Determine the [X, Y] coordinate at the center of the cell enclosing the given text.  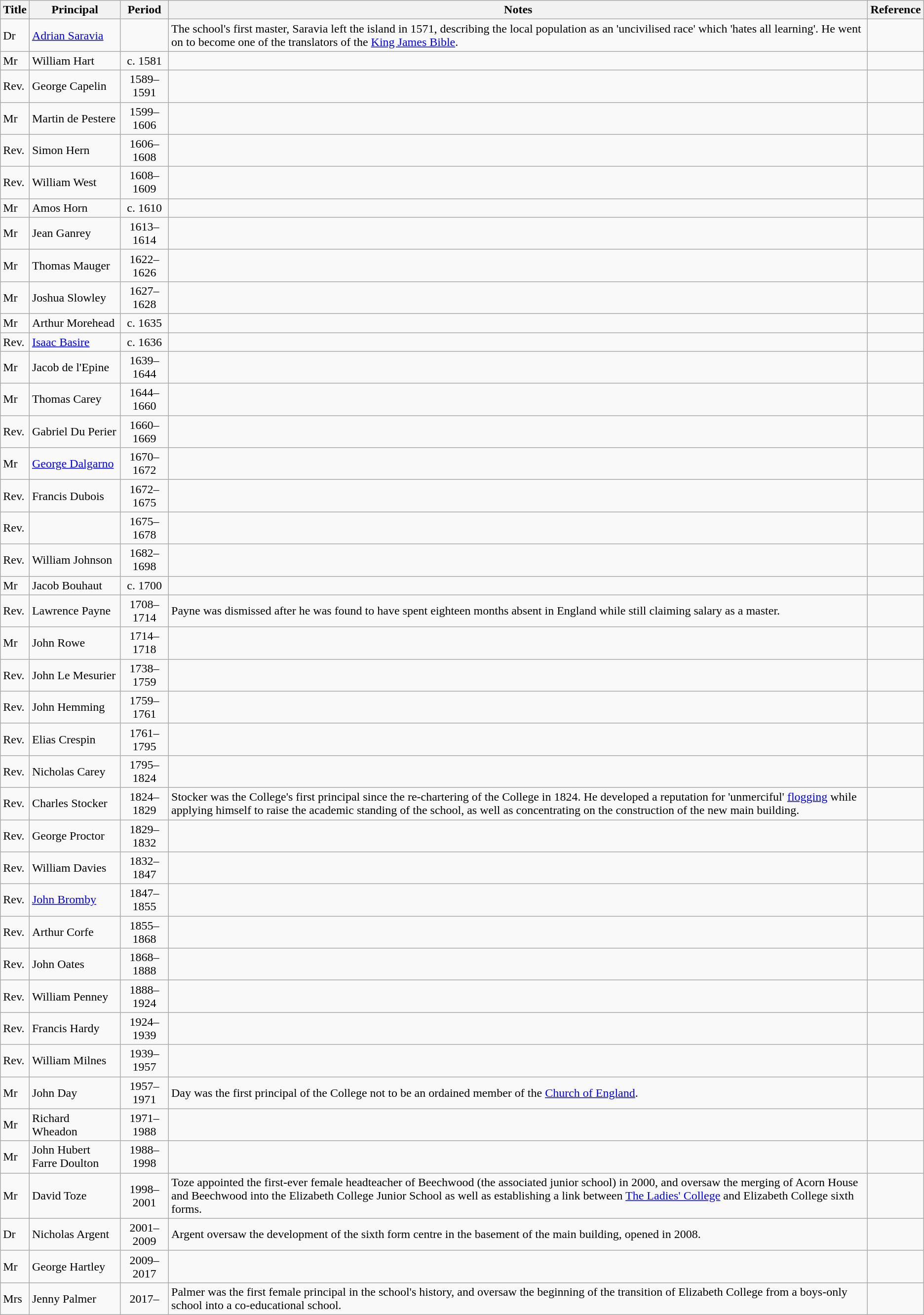
Period [145, 10]
1824–1829 [145, 804]
Nicholas Carey [75, 771]
George Dalgarno [75, 464]
John Bromby [75, 900]
1888–1924 [145, 996]
1675–1678 [145, 528]
1622–1626 [145, 266]
Lawrence Payne [75, 611]
1971–1988 [145, 1124]
John Day [75, 1093]
1660–1669 [145, 431]
Martin de Pestere [75, 118]
2001–2009 [145, 1234]
1759–1761 [145, 707]
Thomas Mauger [75, 266]
Isaac Basire [75, 342]
William Milnes [75, 1060]
Notes [518, 10]
John Le Mesurier [75, 675]
George Proctor [75, 835]
John Oates [75, 965]
1627–1628 [145, 297]
Amos Horn [75, 208]
1761–1795 [145, 739]
1832–1847 [145, 868]
1682–1698 [145, 560]
John Rowe [75, 643]
Argent oversaw the development of the sixth form centre in the basement of the main building, opened in 2008. [518, 1234]
Arthur Morehead [75, 323]
1988–1998 [145, 1157]
Francis Hardy [75, 1029]
Elias Crespin [75, 739]
George Capelin [75, 86]
William West [75, 183]
1855–1868 [145, 932]
Gabriel Du Perier [75, 431]
Arthur Corfe [75, 932]
John Hubert Farre Doulton [75, 1157]
c. 1635 [145, 323]
Reference [895, 10]
2017– [145, 1298]
1644–1660 [145, 400]
John Hemming [75, 707]
1998–2001 [145, 1196]
1608–1609 [145, 183]
Francis Dubois [75, 496]
1672–1675 [145, 496]
1795–1824 [145, 771]
1708–1714 [145, 611]
c. 1610 [145, 208]
Thomas Carey [75, 400]
Title [15, 10]
Payne was dismissed after he was found to have spent eighteen months absent in England while still claiming salary as a master. [518, 611]
William Davies [75, 868]
c. 1700 [145, 585]
1829–1832 [145, 835]
Principal [75, 10]
1589–1591 [145, 86]
Jenny Palmer [75, 1298]
William Johnson [75, 560]
c. 1581 [145, 61]
Mrs [15, 1298]
1670–1672 [145, 464]
1613–1614 [145, 233]
c. 1636 [145, 342]
David Toze [75, 1196]
Richard Wheadon [75, 1124]
1868–1888 [145, 965]
1599–1606 [145, 118]
Jacob de l'Epine [75, 367]
George Hartley [75, 1267]
Nicholas Argent [75, 1234]
1714–1718 [145, 643]
Day was the first principal of the College not to be an ordained member of the Church of England. [518, 1093]
1738–1759 [145, 675]
Charles Stocker [75, 804]
1957–1971 [145, 1093]
1606–1608 [145, 150]
1847–1855 [145, 900]
2009–2017 [145, 1267]
1924–1939 [145, 1029]
Jean Ganrey [75, 233]
Simon Hern [75, 150]
Adrian Saravia [75, 36]
Joshua Slowley [75, 297]
1939–1957 [145, 1060]
William Hart [75, 61]
1639–1644 [145, 367]
Jacob Bouhaut [75, 585]
William Penney [75, 996]
